Locate the cell with the specified text and output its [X, Y] center coordinate. 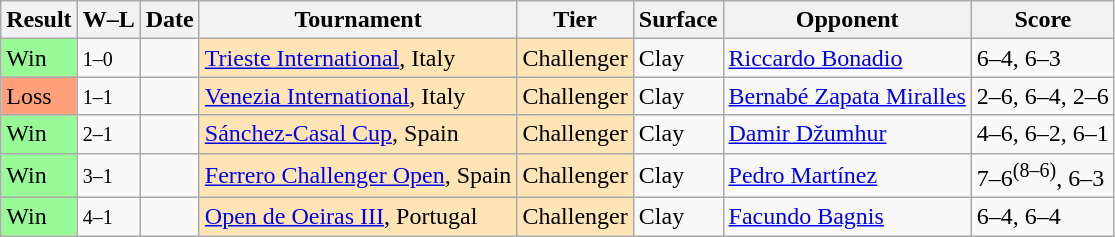
1–0 [108, 58]
7–6(8–6), 6–3 [1042, 176]
Venezia International, Italy [358, 96]
3–1 [108, 176]
2–6, 6–4, 2–6 [1042, 96]
Surface [678, 20]
1–1 [108, 96]
Facundo Bagnis [847, 217]
2–1 [108, 134]
Bernabé Zapata Miralles [847, 96]
Tier [575, 20]
Score [1042, 20]
Pedro Martínez [847, 176]
Sánchez-Casal Cup, Spain [358, 134]
Loss [39, 96]
6–4, 6–4 [1042, 217]
Result [39, 20]
4–6, 6–2, 6–1 [1042, 134]
Tournament [358, 20]
4–1 [108, 217]
W–L [108, 20]
Open de Oeiras III, Portugal [358, 217]
Ferrero Challenger Open, Spain [358, 176]
Riccardo Bonadio [847, 58]
Trieste International, Italy [358, 58]
Opponent [847, 20]
Damir Džumhur [847, 134]
6–4, 6–3 [1042, 58]
Date [170, 20]
